Detect which cell encompasses the target text, then output its [X, Y] center coordinate. 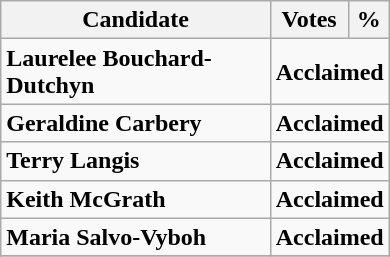
Maria Salvo-Vyboh [136, 237]
Votes [309, 20]
Laurelee Bouchard-Dutchyn [136, 72]
Keith McGrath [136, 199]
Geraldine Carbery [136, 123]
% [368, 20]
Terry Langis [136, 161]
Candidate [136, 20]
